Locate the cell with the specified text and output its (x, y) center coordinate. 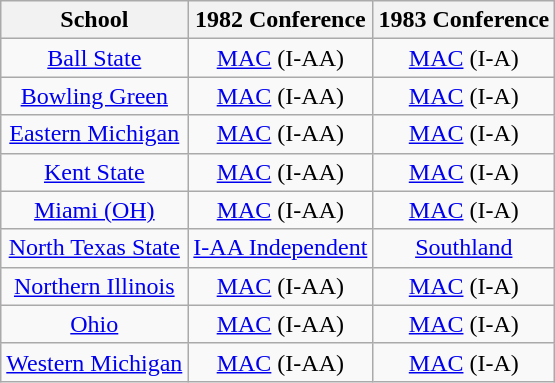
1982 Conference (280, 20)
Northern Illinois (94, 286)
Ohio (94, 324)
Miami (OH) (94, 210)
Eastern Michigan (94, 134)
Western Michigan (94, 362)
Bowling Green (94, 96)
I-AA Independent (280, 248)
North Texas State (94, 248)
1983 Conference (464, 20)
School (94, 20)
Southland (464, 248)
Ball State (94, 58)
Kent State (94, 172)
